Extract the [X, Y] coordinate from the center of the cell holding the provided text.  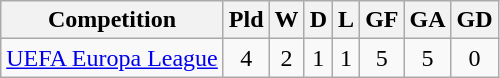
Pld [246, 20]
L [346, 20]
W [286, 20]
GA [428, 20]
2 [286, 58]
UEFA Europa League [112, 58]
Competition [112, 20]
D [318, 20]
GD [474, 20]
4 [246, 58]
GF [382, 20]
0 [474, 58]
